Identify which cell holds the provided text, then report its (X, Y) central coordinate. 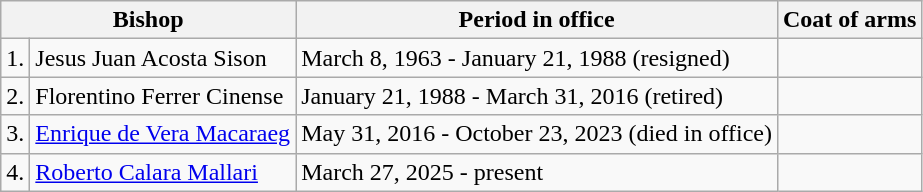
March 27, 2025 - present (537, 172)
January 21, 1988 - March 31, 2016 (retired) (537, 96)
Period in office (537, 20)
Coat of arms (849, 20)
4. (16, 172)
2. (16, 96)
Jesus Juan Acosta Sison (163, 58)
Florentino Ferrer Cinense (163, 96)
May 31, 2016 - October 23, 2023 (died in office) (537, 134)
1. (16, 58)
3. (16, 134)
Roberto Calara Mallari (163, 172)
March 8, 1963 - January 21, 1988 (resigned) (537, 58)
Enrique de Vera Macaraeg (163, 134)
Bishop (148, 20)
